Output the (X, Y) coordinate of the center of the cell containing the given text.  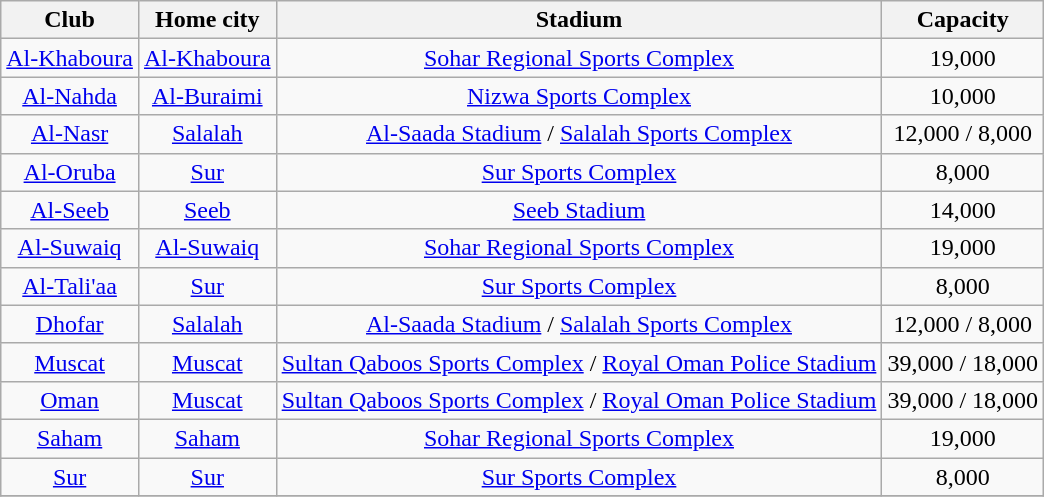
Al-Nasr (70, 134)
Al-Nahda (70, 96)
Dhofar (70, 324)
Al-Oruba (70, 172)
Nizwa Sports Complex (579, 96)
Club (70, 20)
Home city (207, 20)
Capacity (963, 20)
14,000 (963, 210)
Al-Tali'aa (70, 286)
Stadium (579, 20)
Al-Seeb (70, 210)
Al-Buraimi (207, 96)
Seeb Stadium (579, 210)
Oman (70, 400)
Seeb (207, 210)
10,000 (963, 96)
